For the text-containing cell, return its midpoint in [X, Y] coordinate format. 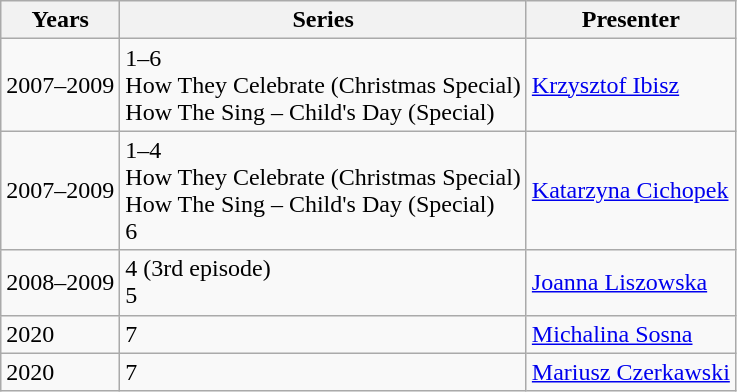
Years [60, 20]
Krzysztof Ibisz [630, 85]
Mariusz Czerkawski [630, 372]
1–4 How They Celebrate (Christmas Special) How The Sing – Child's Day (Special) 6 [324, 190]
Michalina Sosna [630, 334]
Presenter [630, 20]
Katarzyna Cichopek [630, 190]
4 (3rd episode) 5 [324, 282]
Series [324, 20]
Joanna Liszowska [630, 282]
2008–2009 [60, 282]
1–6 How They Celebrate (Christmas Special) How The Sing – Child's Day (Special) [324, 85]
